Locate the cell with the specified text and output its [X, Y] center coordinate. 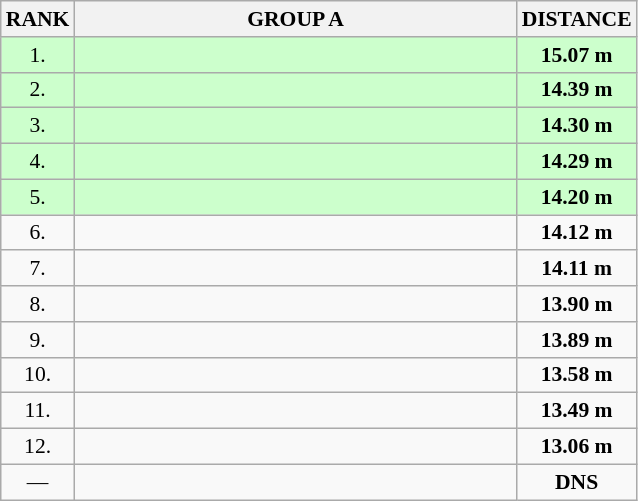
14.11 m [577, 269]
13.90 m [577, 304]
11. [38, 411]
5. [38, 197]
10. [38, 375]
— [38, 482]
13.49 m [577, 411]
DISTANCE [577, 19]
GROUP A [295, 19]
3. [38, 126]
14.12 m [577, 233]
9. [38, 340]
14.39 m [577, 90]
15.07 m [577, 55]
14.29 m [577, 162]
6. [38, 233]
13.89 m [577, 340]
14.30 m [577, 126]
14.20 m [577, 197]
1. [38, 55]
12. [38, 447]
8. [38, 304]
13.58 m [577, 375]
RANK [38, 19]
DNS [577, 482]
2. [38, 90]
7. [38, 269]
13.06 m [577, 447]
4. [38, 162]
